Locate the cell with the specified text and output its (X, Y) center coordinate. 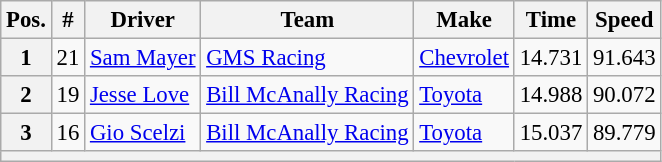
Time (550, 20)
Driver (143, 20)
91.643 (624, 58)
21 (68, 58)
1 (26, 58)
Make (464, 20)
14.988 (550, 95)
GMS Racing (308, 58)
90.072 (624, 95)
# (68, 20)
2 (26, 95)
Pos. (26, 20)
Gio Scelzi (143, 133)
Chevrolet (464, 58)
89.779 (624, 133)
16 (68, 133)
15.037 (550, 133)
Speed (624, 20)
Sam Mayer (143, 58)
3 (26, 133)
14.731 (550, 58)
19 (68, 95)
Team (308, 20)
Jesse Love (143, 95)
